Provide the (X, Y) coordinate of the cell's center where the given text is located.  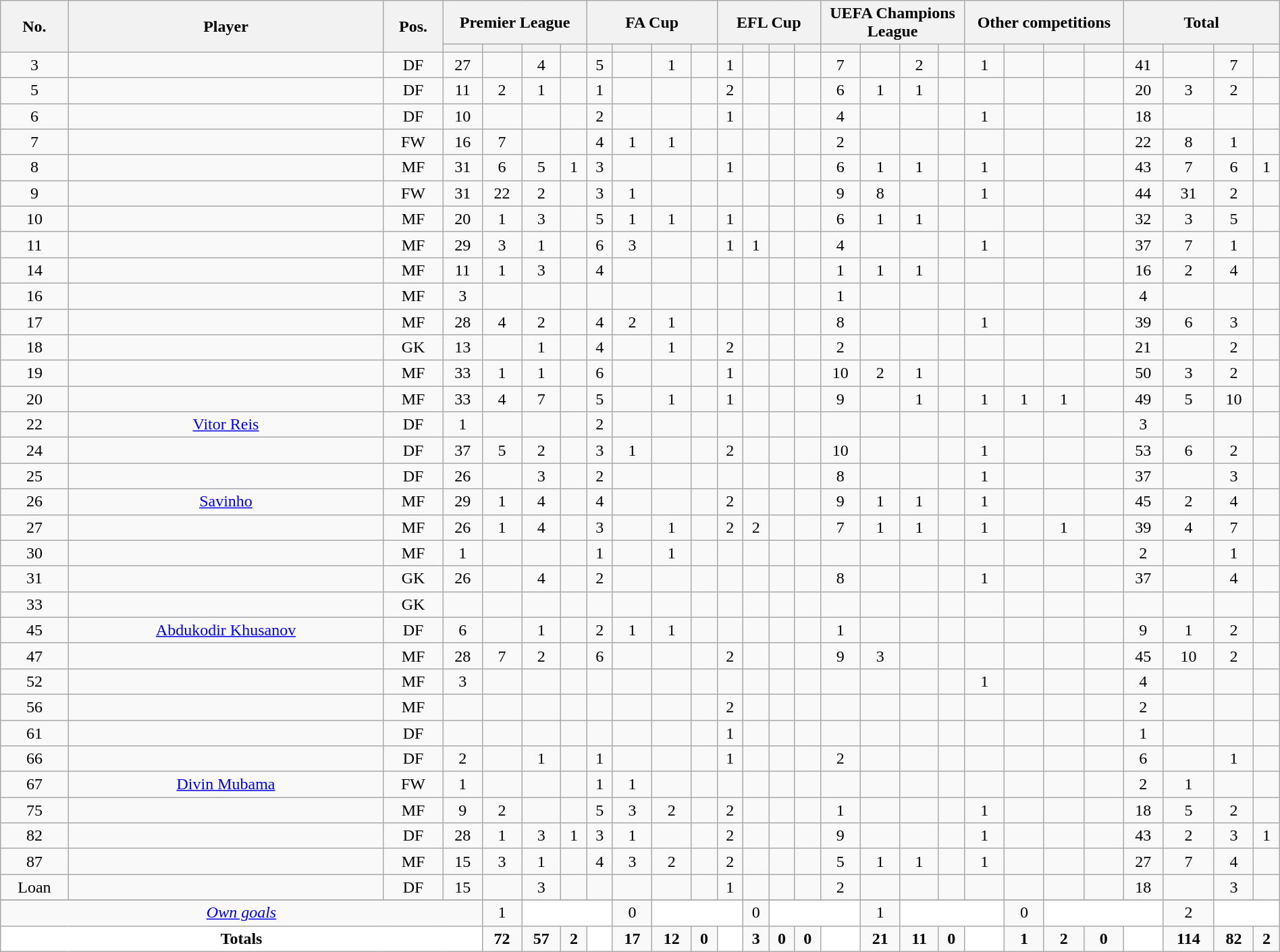
Totals (242, 938)
114 (1188, 938)
52 (34, 681)
19 (34, 373)
30 (34, 553)
24 (34, 450)
12 (672, 938)
49 (1143, 399)
Abdukodir Khusanov (225, 630)
13 (462, 348)
32 (1143, 219)
FA Cup (652, 23)
Savinho (225, 502)
67 (34, 785)
44 (1143, 193)
50 (1143, 373)
57 (541, 938)
75 (34, 810)
47 (34, 656)
53 (1143, 450)
UEFA Champions League (892, 23)
14 (34, 270)
Total (1202, 23)
56 (34, 707)
Loan (34, 887)
EFL Cup (768, 23)
61 (34, 733)
72 (502, 938)
Divin Mubama (225, 785)
Player (225, 26)
Pos. (413, 26)
Other competitions (1044, 23)
41 (1143, 65)
No. (34, 26)
Premier League (514, 23)
66 (34, 759)
87 (34, 862)
Vitor Reis (225, 425)
25 (34, 476)
Own goals (242, 913)
